Find where the given text appears and provide that cell's center as [X, Y] coordinate. 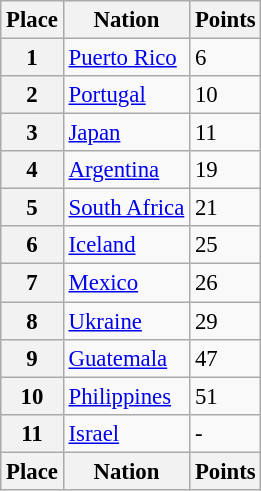
3 [32, 133]
Portugal [126, 95]
Iceland [126, 245]
1 [32, 58]
4 [32, 170]
9 [32, 358]
26 [226, 283]
25 [226, 245]
- [226, 433]
47 [226, 358]
Ukraine [126, 321]
19 [226, 170]
8 [32, 321]
Israel [126, 433]
2 [32, 95]
29 [226, 321]
Japan [126, 133]
Philippines [126, 396]
Puerto Rico [126, 58]
21 [226, 208]
7 [32, 283]
South Africa [126, 208]
Guatemala [126, 358]
5 [32, 208]
Mexico [126, 283]
51 [226, 396]
Argentina [126, 170]
